Identify which cell holds the provided text, then report its [X, Y] central coordinate. 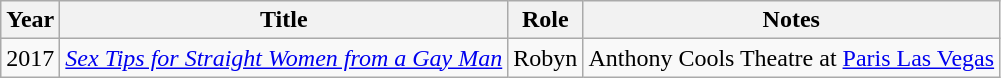
Role [546, 20]
Anthony Cools Theatre at Paris Las Vegas [792, 58]
Robyn [546, 58]
Year [30, 20]
Sex Tips for Straight Women from a Gay Man [284, 58]
Notes [792, 20]
Title [284, 20]
2017 [30, 58]
